Extract the (X, Y) coordinate from the center of the cell holding the provided text.  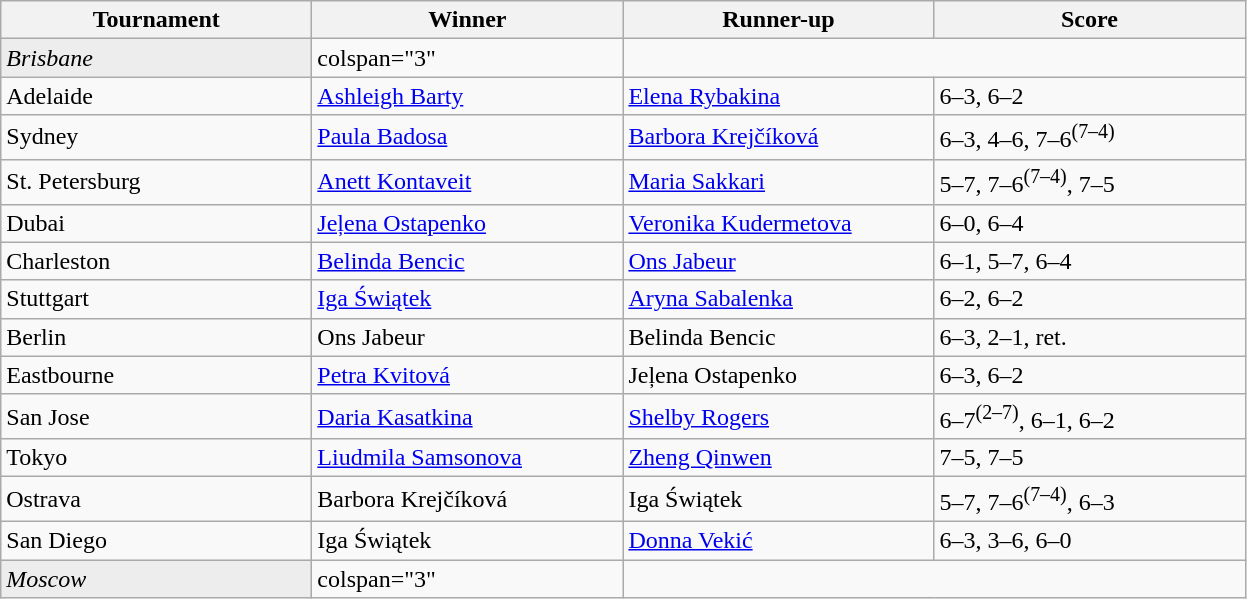
San Diego (156, 541)
Eastbourne (156, 375)
Liudmila Samsonova (468, 458)
Score (1090, 20)
6–1, 5–7, 6–4 (1090, 261)
Winner (468, 20)
Donna Vekić (778, 541)
Ashleigh Barty (468, 96)
Aryna Sabalenka (778, 299)
Zheng Qinwen (778, 458)
6–7(2–7), 6–1, 6–2 (1090, 416)
Veronika Kudermetova (778, 223)
Stuttgart (156, 299)
5–7, 7–6(7–4), 6–3 (1090, 500)
Anett Kontaveit (468, 182)
St. Petersburg (156, 182)
Tokyo (156, 458)
Maria Sakkari (778, 182)
Moscow (156, 579)
Petra Kvitová (468, 375)
6–0, 6–4 (1090, 223)
Shelby Rogers (778, 416)
6–3, 2–1, ret. (1090, 337)
Charleston (156, 261)
Berlin (156, 337)
7–5, 7–5 (1090, 458)
Tournament (156, 20)
6–2, 6–2 (1090, 299)
Sydney (156, 138)
6–3, 3–6, 6–0 (1090, 541)
San Jose (156, 416)
Brisbane (156, 58)
Paula Badosa (468, 138)
Dubai (156, 223)
Ostrava (156, 500)
5–7, 7–6(7–4), 7–5 (1090, 182)
6–3, 4–6, 7–6(7–4) (1090, 138)
Daria Kasatkina (468, 416)
Adelaide (156, 96)
Runner-up (778, 20)
Elena Rybakina (778, 96)
